Provide the (X, Y) coordinate of the cell's center where the given text is located.  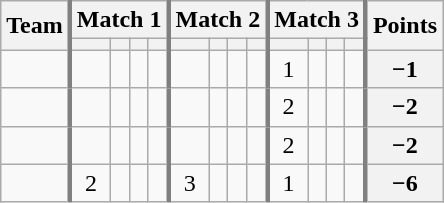
3 (188, 183)
−1 (404, 69)
Match 3 (316, 20)
Match 1 (120, 20)
Match 2 (218, 20)
Team (36, 26)
Points (404, 26)
−6 (404, 183)
